Extract the [X, Y] coordinate from the center of the cell holding the provided text.  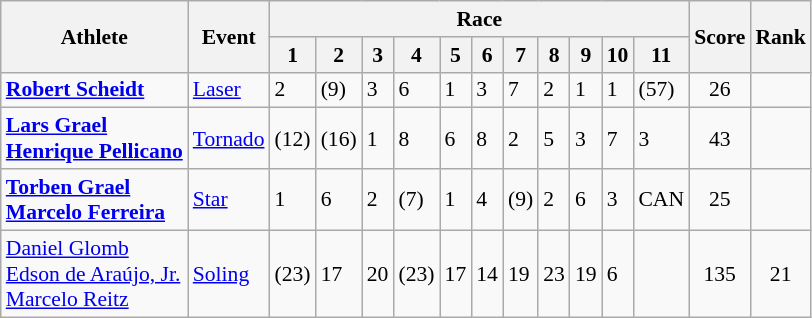
Soling [229, 274]
(7) [416, 200]
Torben GraelMarcelo Ferreira [94, 200]
26 [720, 90]
23 [554, 274]
Rank [780, 36]
10 [618, 55]
CAN [661, 200]
Robert Scheidt [94, 90]
135 [720, 274]
Tornado [229, 138]
Event [229, 36]
Score [720, 36]
(57) [661, 90]
Daniel GlombEdson de Araújo, Jr.Marcelo Reitz [94, 274]
21 [780, 274]
Athlete [94, 36]
Laser [229, 90]
Lars GraelHenrique Pellicano [94, 138]
11 [661, 55]
14 [487, 274]
25 [720, 200]
43 [720, 138]
Race [480, 19]
(12) [293, 138]
9 [586, 55]
(16) [339, 138]
Star [229, 200]
20 [378, 274]
